Locate the cell with the specified text and output its (X, Y) center coordinate. 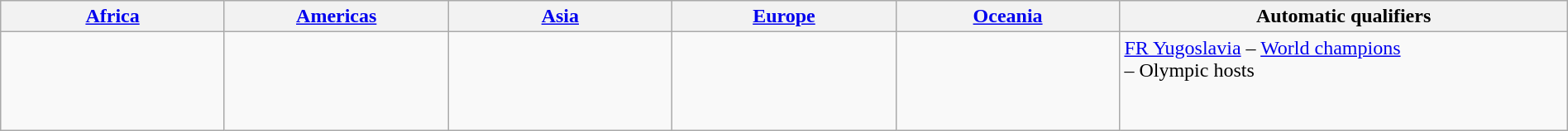
Europe (784, 16)
FR Yugoslavia – World champions – Olympic hosts (1343, 81)
Americas (336, 16)
Automatic qualifiers (1343, 16)
Africa (112, 16)
Asia (561, 16)
Oceania (1007, 16)
